Identify which cell holds the provided text, then report its (x, y) central coordinate. 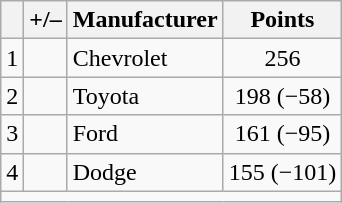
198 (−58) (282, 96)
Points (282, 20)
4 (12, 172)
155 (−101) (282, 172)
161 (−95) (282, 134)
Ford (145, 134)
Chevrolet (145, 58)
Toyota (145, 96)
3 (12, 134)
2 (12, 96)
Dodge (145, 172)
1 (12, 58)
Manufacturer (145, 20)
256 (282, 58)
+/– (46, 20)
